Locate the cell with the specified text and output its [x, y] center coordinate. 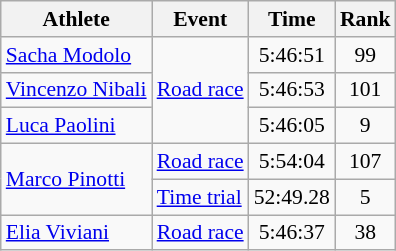
Vincenzo Nibali [76, 90]
Luca Paolini [76, 126]
5:46:51 [292, 55]
Athlete [76, 19]
99 [366, 55]
5:46:53 [292, 90]
5:46:05 [292, 126]
5 [366, 197]
101 [366, 90]
Time trial [200, 197]
Marco Pinotti [76, 180]
Rank [366, 19]
5:54:04 [292, 162]
Sacha Modolo [76, 55]
Time [292, 19]
9 [366, 126]
Event [200, 19]
5:46:37 [292, 233]
Elia Viviani [76, 233]
38 [366, 233]
107 [366, 162]
52:49.28 [292, 197]
